Return [X, Y] of the center of cell containing provided text 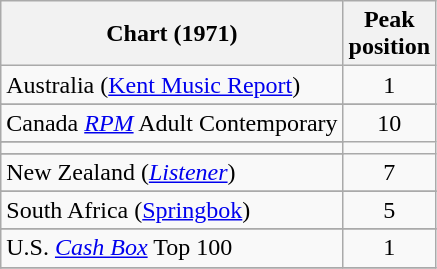
South Africa (Springbok) [172, 210]
Peakposition [389, 34]
Australia (Kent Music Report) [172, 85]
U.S. Cash Box Top 100 [172, 248]
Chart (1971) [172, 34]
5 [389, 210]
10 [389, 123]
New Zealand (Listener) [172, 172]
7 [389, 172]
Canada RPM Adult Contemporary [172, 123]
